Capture the cell that displays the provided text and extract its (x, y) central coordinate. 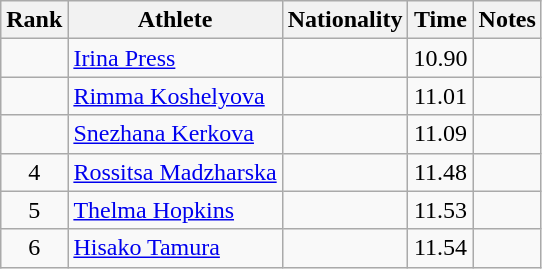
Rimma Koshelyova (175, 96)
Snezhana Kerkova (175, 134)
Rank (34, 20)
4 (34, 172)
5 (34, 210)
11.53 (440, 210)
11.01 (440, 96)
Notes (507, 20)
Athlete (175, 20)
11.54 (440, 248)
6 (34, 248)
11.09 (440, 134)
Thelma Hopkins (175, 210)
11.48 (440, 172)
Hisako Tamura (175, 248)
Rossitsa Madzharska (175, 172)
Nationality (345, 20)
10.90 (440, 58)
Time (440, 20)
Irina Press (175, 58)
